Extract the [x, y] coordinate from the center of the cell holding the provided text.  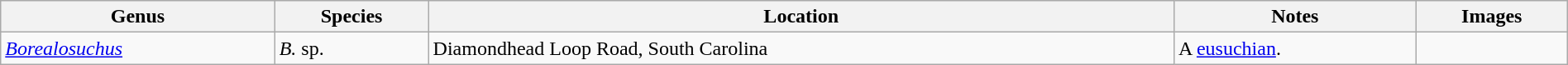
B. sp. [351, 48]
Genus [137, 17]
Images [1492, 17]
Location [801, 17]
Species [351, 17]
Borealosuchus [137, 48]
Notes [1295, 17]
A eusuchian. [1295, 48]
Diamondhead Loop Road, South Carolina [801, 48]
